Detect which cell encompasses the target text, then output its [x, y] center coordinate. 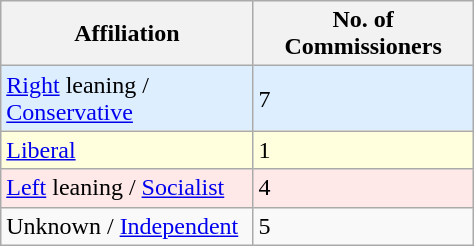
Left leaning / Socialist [127, 188]
5 [363, 226]
Liberal [127, 150]
7 [363, 98]
Affiliation [127, 34]
1 [363, 150]
4 [363, 188]
No. of Commissioners [363, 34]
Right leaning / Conservative [127, 98]
Unknown / Independent [127, 226]
